Find where the given text appears and provide that cell's center as [X, Y] coordinate. 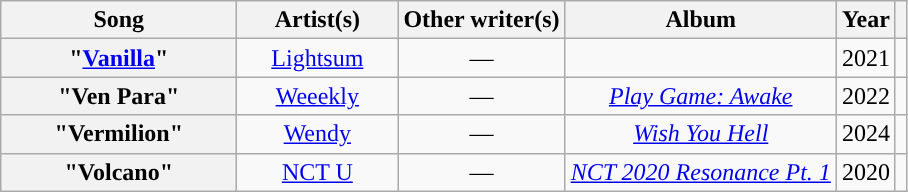
Wish You Hell [700, 134]
"Vanilla" [119, 58]
Wendy [318, 134]
2024 [866, 134]
Artist(s) [318, 20]
2021 [866, 58]
Other writer(s) [482, 20]
"Vermilion" [119, 134]
Play Game: Awake [700, 96]
2020 [866, 172]
Lightsum [318, 58]
Weeekly [318, 96]
Song [119, 20]
"Ven Para" [119, 96]
2022 [866, 96]
NCT 2020 Resonance Pt. 1 [700, 172]
Album [700, 20]
Year [866, 20]
NCT U [318, 172]
"Volcano" [119, 172]
